For the text-containing cell, return its midpoint in [X, Y] coordinate format. 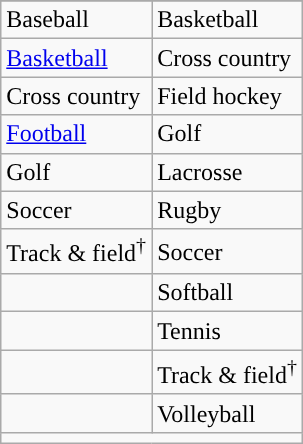
Tennis [228, 331]
Softball [228, 293]
Baseball [76, 20]
Rugby [228, 210]
Field hockey [228, 96]
Lacrosse [228, 172]
Football [76, 134]
Volleyball [228, 413]
